Extract the (X, Y) coordinate from the center of the cell holding the provided text.  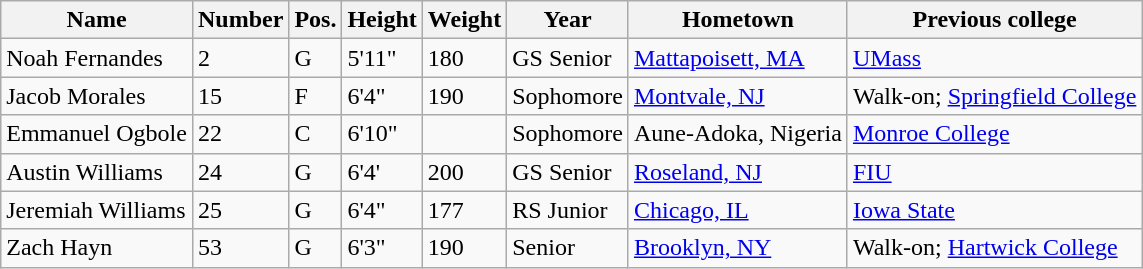
Aune-Adoka, Nigeria (738, 134)
F (316, 96)
UMass (994, 58)
Weight (464, 20)
5'11" (382, 58)
Previous college (994, 20)
22 (240, 134)
Walk-on; Springfield College (994, 96)
180 (464, 58)
Zach Hayn (97, 248)
53 (240, 248)
RS Junior (568, 210)
Noah Fernandes (97, 58)
2 (240, 58)
200 (464, 172)
Mattapoisett, MA (738, 58)
25 (240, 210)
Chicago, IL (738, 210)
24 (240, 172)
Roseland, NJ (738, 172)
Year (568, 20)
15 (240, 96)
C (316, 134)
Austin Williams (97, 172)
Name (97, 20)
Senior (568, 248)
6'4' (382, 172)
Height (382, 20)
Monroe College (994, 134)
6'3" (382, 248)
Walk-on; Hartwick College (994, 248)
Jeremiah Williams (97, 210)
6'10" (382, 134)
Brooklyn, NY (738, 248)
FIU (994, 172)
Emmanuel Ogbole (97, 134)
Pos. (316, 20)
177 (464, 210)
Jacob Morales (97, 96)
Number (240, 20)
Hometown (738, 20)
Iowa State (994, 210)
Montvale, NJ (738, 96)
